Locate the cell with the specified text and output its (X, Y) center coordinate. 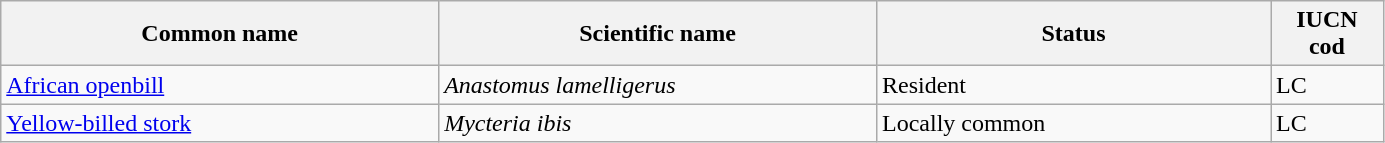
Yellow-billed stork (220, 123)
Anastomus lamelligerus (658, 85)
Resident (1073, 85)
Scientific name (658, 34)
Status (1073, 34)
Mycteria ibis (658, 123)
Locally common (1073, 123)
Common name (220, 34)
IUCN cod (1328, 34)
African openbill (220, 85)
